Pinpoint the cell where the given text exists, returning its [X, Y] midpoint coordinate. 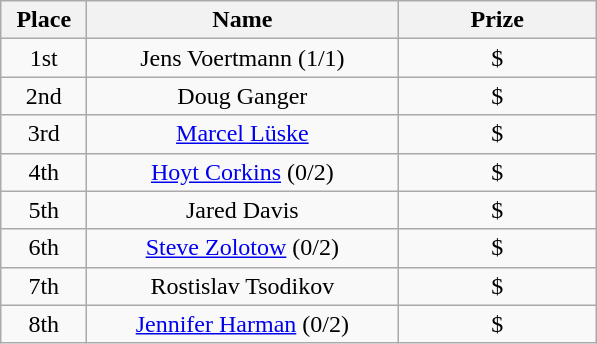
Prize [498, 20]
Hoyt Corkins (0/2) [242, 172]
Rostislav Tsodikov [242, 286]
3rd [44, 134]
8th [44, 324]
Marcel Lüske [242, 134]
7th [44, 286]
Doug Ganger [242, 96]
Jens Voertmann (1/1) [242, 58]
4th [44, 172]
Jared Davis [242, 210]
5th [44, 210]
2nd [44, 96]
Name [242, 20]
Steve Zolotow (0/2) [242, 248]
Place [44, 20]
1st [44, 58]
6th [44, 248]
Jennifer Harman (0/2) [242, 324]
